Return [x, y] of the center of cell containing provided text 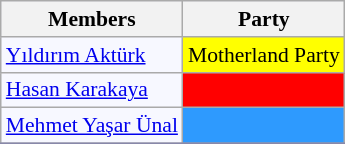
Yıldırım Aktürk [92, 55]
Motherland Party [264, 55]
Hasan Karakaya [92, 90]
Mehmet Yaşar Ünal [92, 126]
Party [264, 19]
Members [92, 19]
